Output the (x, y) coordinate of the center of the cell containing the given text.  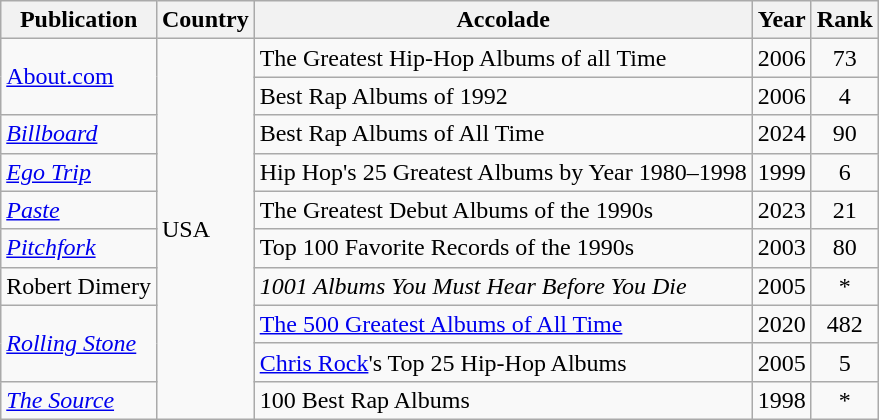
6 (844, 172)
2003 (782, 248)
2024 (782, 134)
Paste (79, 210)
Country (205, 20)
Best Rap Albums of All Time (503, 134)
The Greatest Hip-Hop Albums of all Time (503, 58)
21 (844, 210)
482 (844, 324)
2023 (782, 210)
Rank (844, 20)
Year (782, 20)
Best Rap Albums of 1992 (503, 96)
Rolling Stone (79, 343)
Chris Rock's Top 25 Hip-Hop Albums (503, 362)
Hip Hop's 25 Greatest Albums by Year 1980–1998 (503, 172)
Top 100 Favorite Records of the 1990s (503, 248)
4 (844, 96)
Ego Trip (79, 172)
5 (844, 362)
About.com (79, 77)
The Greatest Debut Albums of the 1990s (503, 210)
1999 (782, 172)
100 Best Rap Albums (503, 400)
USA (205, 230)
Publication (79, 20)
2020 (782, 324)
Robert Dimery (79, 286)
The 500 Greatest Albums of All Time (503, 324)
80 (844, 248)
Pitchfork (79, 248)
Billboard (79, 134)
1998 (782, 400)
Accolade (503, 20)
90 (844, 134)
The Source (79, 400)
1001 Albums You Must Hear Before You Die (503, 286)
73 (844, 58)
